Scan for the cell matching the given text and deliver its (x, y) coordinate at center. 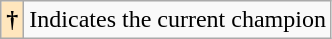
† (12, 20)
Indicates the current champion (178, 20)
